Capture the cell that displays the provided text and extract its (x, y) central coordinate. 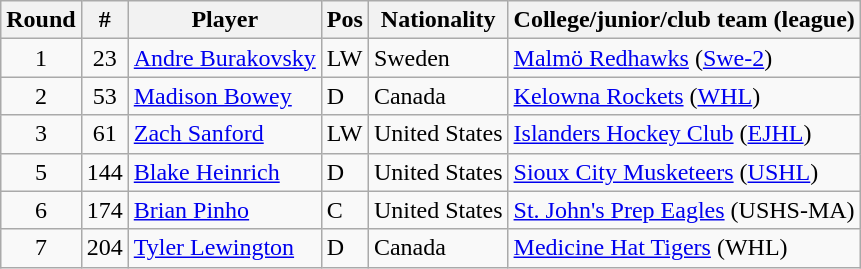
5 (41, 172)
7 (41, 248)
Pos (344, 20)
2 (41, 96)
61 (104, 134)
Sioux City Musketeers (USHL) (684, 172)
Player (224, 20)
204 (104, 248)
Malmö Redhawks (Swe-2) (684, 58)
53 (104, 96)
Kelowna Rockets (WHL) (684, 96)
Nationality (438, 20)
Medicine Hat Tigers (WHL) (684, 248)
Tyler Lewington (224, 248)
174 (104, 210)
Zach Sanford (224, 134)
3 (41, 134)
Islanders Hockey Club (EJHL) (684, 134)
Round (41, 20)
Brian Pinho (224, 210)
23 (104, 58)
Andre Burakovsky (224, 58)
Sweden (438, 58)
1 (41, 58)
C (344, 210)
Blake Heinrich (224, 172)
College/junior/club team (league) (684, 20)
St. John's Prep Eagles (USHS-MA) (684, 210)
# (104, 20)
144 (104, 172)
Madison Bowey (224, 96)
6 (41, 210)
